Extract the (X, Y) coordinate from the center of the cell holding the provided text.  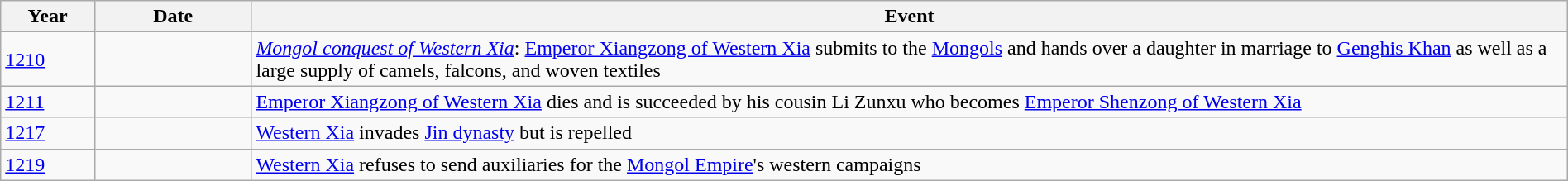
1217 (48, 133)
1211 (48, 102)
Emperor Xiangzong of Western Xia dies and is succeeded by his cousin Li Zunxu who becomes Emperor Shenzong of Western Xia (910, 102)
Event (910, 17)
Year (48, 17)
1210 (48, 60)
Date (172, 17)
Western Xia refuses to send auxiliaries for the Mongol Empire's western campaigns (910, 164)
Western Xia invades Jin dynasty but is repelled (910, 133)
1219 (48, 164)
